For the text-containing cell, return its midpoint in (x, y) coordinate format. 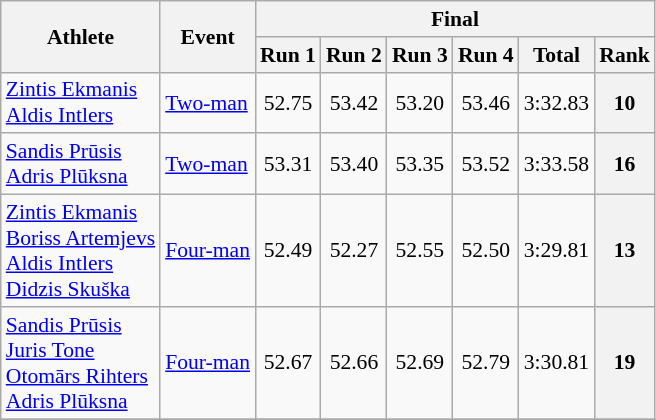
52.50 (486, 251)
52.27 (354, 251)
52.49 (288, 251)
Sandis PrūsisAdris Plūksna (80, 164)
3:29.81 (556, 251)
Zintis EkmanisAldis Intlers (80, 102)
3:30.81 (556, 363)
Rank (624, 55)
Final (455, 19)
Run 1 (288, 55)
Total (556, 55)
3:33.58 (556, 164)
16 (624, 164)
52.69 (420, 363)
Run 3 (420, 55)
Athlete (80, 36)
53.52 (486, 164)
52.55 (420, 251)
53.31 (288, 164)
53.42 (354, 102)
Zintis EkmanisBoriss ArtemjevsAldis IntlersDidzis Skuška (80, 251)
19 (624, 363)
13 (624, 251)
53.20 (420, 102)
53.40 (354, 164)
53.35 (420, 164)
52.79 (486, 363)
53.46 (486, 102)
Run 4 (486, 55)
Run 2 (354, 55)
52.75 (288, 102)
10 (624, 102)
Event (208, 36)
Sandis PrūsisJuris ToneOtomārs RihtersAdris Plūksna (80, 363)
52.67 (288, 363)
52.66 (354, 363)
3:32.83 (556, 102)
